Find where the given text appears and provide that cell's center as (x, y) coordinate. 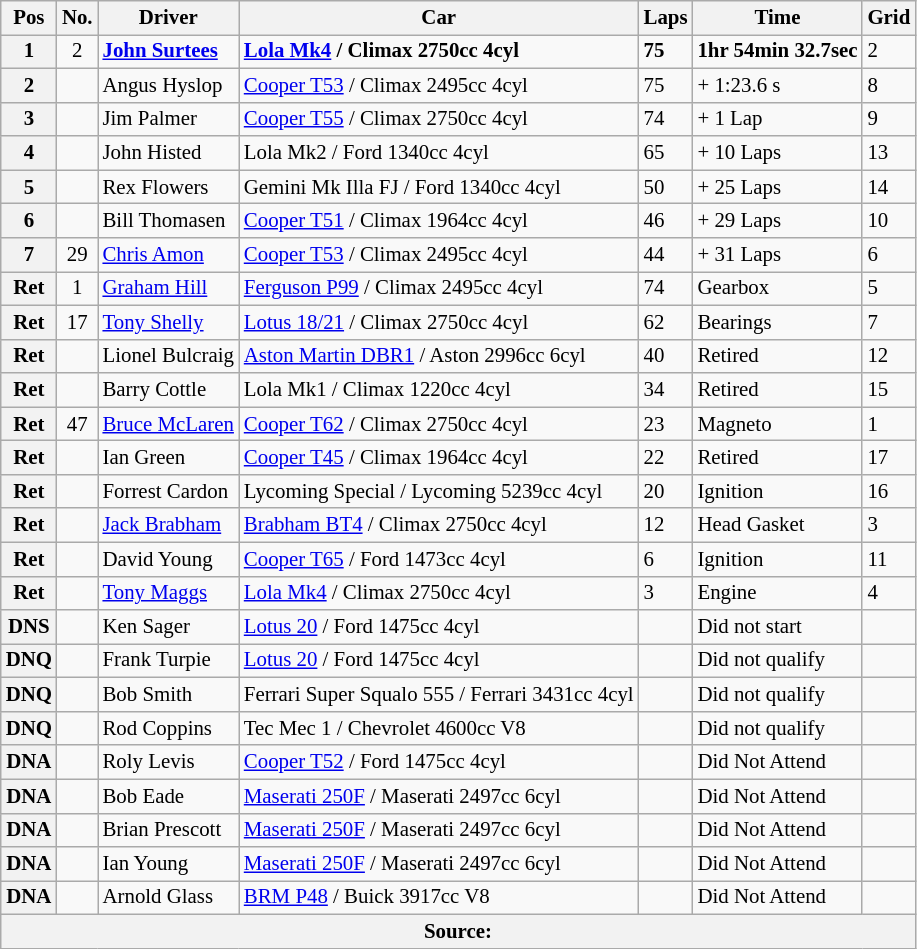
Head Gasket (777, 525)
John Histed (168, 153)
No. (78, 18)
Lionel Bulcraig (168, 356)
Lotus 18/21 / Climax 2750cc 4cyl (439, 322)
Ferrari Super Squalo 555 / Ferrari 3431cc 4cyl (439, 695)
+ 29 Laps (777, 221)
Graham Hill (168, 288)
Tony Maggs (168, 593)
Lola Mk2 / Ford 1340cc 4cyl (439, 153)
Gemini Mk Illa FJ / Ford 1340cc 4cyl (439, 187)
+ 10 Laps (777, 153)
11 (888, 559)
62 (666, 322)
Car (439, 18)
BRM P48 / Buick 3917cc V8 (439, 898)
23 (666, 424)
16 (888, 491)
Rod Coppins (168, 728)
Rex Flowers (168, 187)
Bruce McLaren (168, 424)
46 (666, 221)
20 (666, 491)
Ken Sager (168, 627)
Chris Amon (168, 255)
Cooper T45 / Climax 1964cc 4cyl (439, 458)
Tec Mec 1 / Chevrolet 4600cc V8 (439, 728)
44 (666, 255)
Jack Brabham (168, 525)
Frank Turpie (168, 661)
Cooper T65 / Ford 1473cc 4cyl (439, 559)
Brian Prescott (168, 830)
10 (888, 221)
+ 1 Lap (777, 119)
9 (888, 119)
50 (666, 187)
Ferguson P99 / Climax 2495cc 4cyl (439, 288)
Cooper T52 / Ford 1475cc 4cyl (439, 762)
Aston Martin DBR1 / Aston 2996cc 6cyl (439, 356)
DNS (29, 627)
Bob Smith (168, 695)
Lola Mk1 / Climax 1220cc 4cyl (439, 390)
Jim Palmer (168, 119)
Bob Eade (168, 796)
Tony Shelly (168, 322)
Cooper T62 / Climax 2750cc 4cyl (439, 424)
Brabham BT4 / Climax 2750cc 4cyl (439, 525)
Engine (777, 593)
Arnold Glass (168, 898)
Laps (666, 18)
Did not start (777, 627)
David Young (168, 559)
John Surtees (168, 51)
15 (888, 390)
+ 31 Laps (777, 255)
+ 1:23.6 s (777, 85)
Roly Levis (168, 762)
65 (666, 153)
40 (666, 356)
Grid (888, 18)
14 (888, 187)
Bearings (777, 322)
Driver (168, 18)
Pos (29, 18)
34 (666, 390)
Ian Green (168, 458)
Bill Thomasen (168, 221)
Cooper T51 / Climax 1964cc 4cyl (439, 221)
Lycoming Special / Lycoming 5239cc 4cyl (439, 491)
22 (666, 458)
1hr 54min 32.7sec (777, 51)
Forrest Cardon (168, 491)
8 (888, 85)
Barry Cottle (168, 390)
13 (888, 153)
Source: (458, 931)
29 (78, 255)
Ian Young (168, 864)
Gearbox (777, 288)
Angus Hyslop (168, 85)
+ 25 Laps (777, 187)
Magneto (777, 424)
Time (777, 18)
Cooper T55 / Climax 2750cc 4cyl (439, 119)
47 (78, 424)
